Return the [x, y] coordinate for the center point of the cell that contains the specified text.  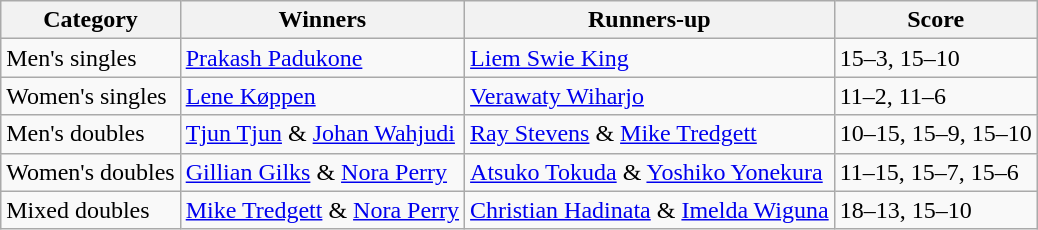
11–2, 11–6 [936, 96]
15–3, 15–10 [936, 58]
11–15, 15–7, 15–6 [936, 172]
Runners-up [650, 20]
Women's doubles [90, 172]
Lene Køppen [322, 96]
Christian Hadinata & Imelda Wiguna [650, 210]
Men's singles [90, 58]
Ray Stevens & Mike Tredgett [650, 134]
Category [90, 20]
Verawaty Wiharjo [650, 96]
10–15, 15–9, 15–10 [936, 134]
Gillian Gilks & Nora Perry [322, 172]
Liem Swie King [650, 58]
Atsuko Tokuda & Yoshiko Yonekura [650, 172]
Mike Tredgett & Nora Perry [322, 210]
Winners [322, 20]
Tjun Tjun & Johan Wahjudi [322, 134]
Mixed doubles [90, 210]
Men's doubles [90, 134]
Women's singles [90, 96]
Prakash Padukone [322, 58]
18–13, 15–10 [936, 210]
Score [936, 20]
